Extract the [X, Y] coordinate from the center of the cell holding the provided text.  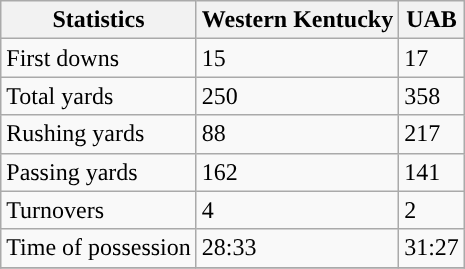
250 [297, 96]
Turnovers [99, 210]
Statistics [99, 20]
15 [297, 58]
Time of possession [99, 248]
28:33 [297, 248]
UAB [432, 20]
88 [297, 134]
2 [432, 210]
17 [432, 58]
31:27 [432, 248]
162 [297, 172]
Passing yards [99, 172]
Western Kentucky [297, 20]
Rushing yards [99, 134]
4 [297, 210]
141 [432, 172]
217 [432, 134]
First downs [99, 58]
Total yards [99, 96]
358 [432, 96]
